Scan for the cell matching the given text and deliver its [x, y] coordinate at center. 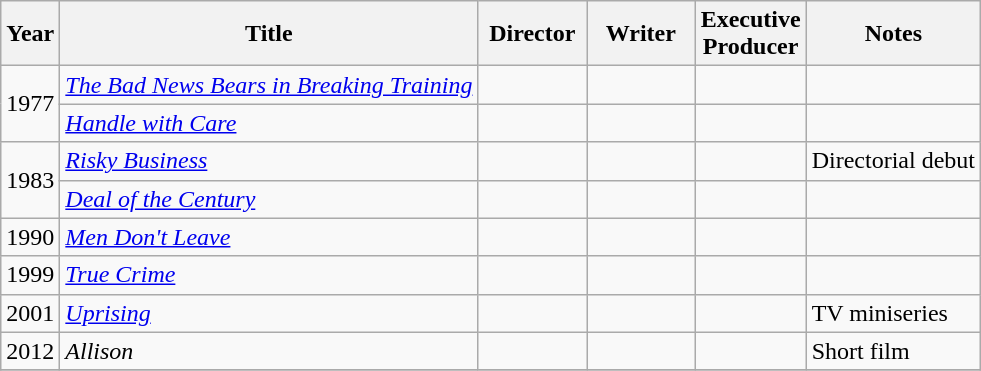
Short film [893, 351]
1983 [30, 180]
Director [532, 34]
Risky Business [269, 161]
2012 [30, 351]
2001 [30, 313]
Directorial debut [893, 161]
Year [30, 34]
Notes [893, 34]
1977 [30, 104]
The Bad News Bears in Breaking Training [269, 85]
Allison [269, 351]
1999 [30, 275]
Deal of the Century [269, 199]
Uprising [269, 313]
ExecutiveProducer [750, 34]
Men Don't Leave [269, 237]
TV miniseries [893, 313]
1990 [30, 237]
Handle with Care [269, 123]
Writer [642, 34]
Title [269, 34]
True Crime [269, 275]
